Provide the (x, y) coordinate of the cell's center where the given text is located.  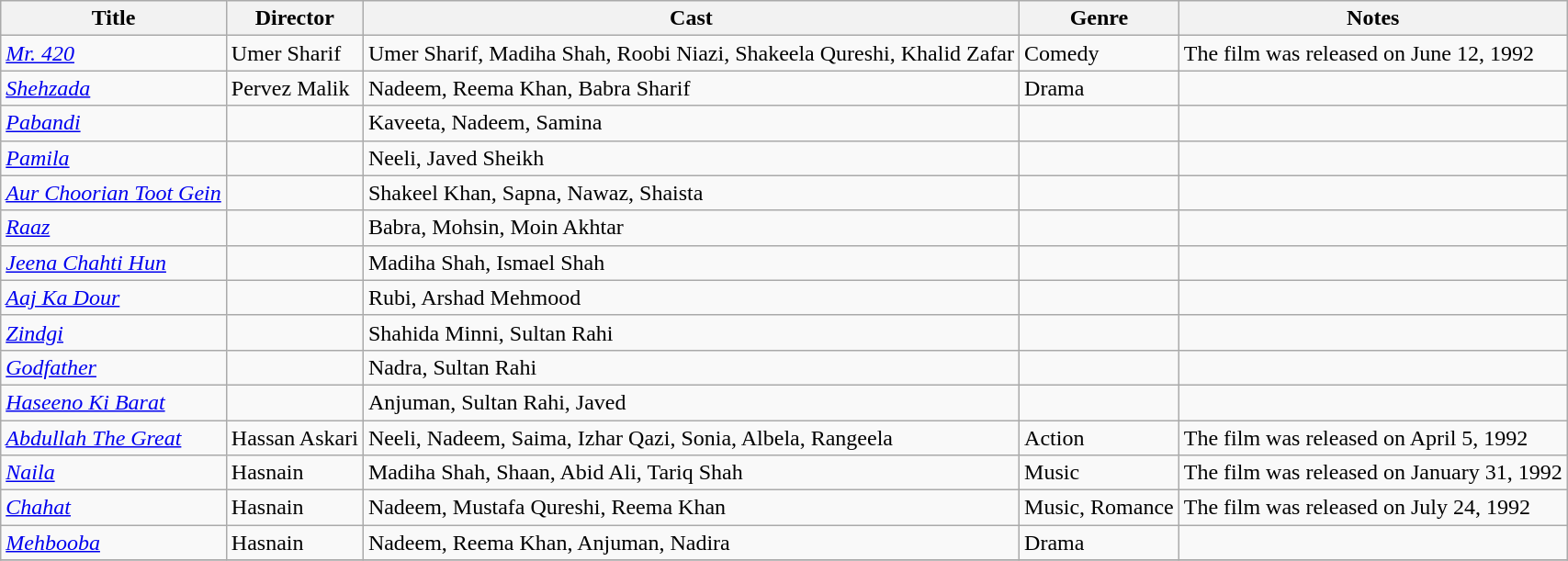
Title (114, 18)
The film was released on April 5, 1992 (1372, 438)
Umer Sharif (294, 53)
The film was released on June 12, 1992 (1372, 53)
Pervez Malik (294, 88)
Neeli, Nadeem, Saima, Izhar Qazi, Sonia, Albela, Rangeela (691, 438)
Aur Choorian Toot Gein (114, 193)
Action (1100, 438)
Raaz (114, 228)
Mehbooba (114, 543)
Comedy (1100, 53)
Kaveeta, Nadeem, Samina (691, 123)
Notes (1372, 18)
Director (294, 18)
The film was released on July 24, 1992 (1372, 508)
Cast (691, 18)
Chahat (114, 508)
Mr. 420 (114, 53)
Aaj Ka Dour (114, 297)
Shehzada (114, 88)
Abdullah The Great (114, 438)
Anjuman, Sultan Rahi, Javed (691, 402)
Music (1100, 473)
Madiha Shah, Ismael Shah (691, 263)
Pabandi (114, 123)
Music, Romance (1100, 508)
Godfather (114, 367)
Zindgi (114, 332)
Shahida Minni, Sultan Rahi (691, 332)
Rubi, Arshad Mehmood (691, 297)
Genre (1100, 18)
Nadeem, Reema Khan, Anjuman, Nadira (691, 543)
Jeena Chahti Hun (114, 263)
Nadra, Sultan Rahi (691, 367)
Nadeem, Mustafa Qureshi, Reema Khan (691, 508)
Madiha Shah, Shaan, Abid Ali, Tariq Shah (691, 473)
Umer Sharif, Madiha Shah, Roobi Niazi, Shakeela Qureshi, Khalid Zafar (691, 53)
Babra, Mohsin, Moin Akhtar (691, 228)
Hassan Askari (294, 438)
Naila (114, 473)
Pamila (114, 158)
Haseeno Ki Barat (114, 402)
Neeli, Javed Sheikh (691, 158)
Nadeem, Reema Khan, Babra Sharif (691, 88)
Shakeel Khan, Sapna, Nawaz, Shaista (691, 193)
The film was released on January 31, 1992 (1372, 473)
